Determine the [x, y] coordinate at the center of the cell enclosing the given text.  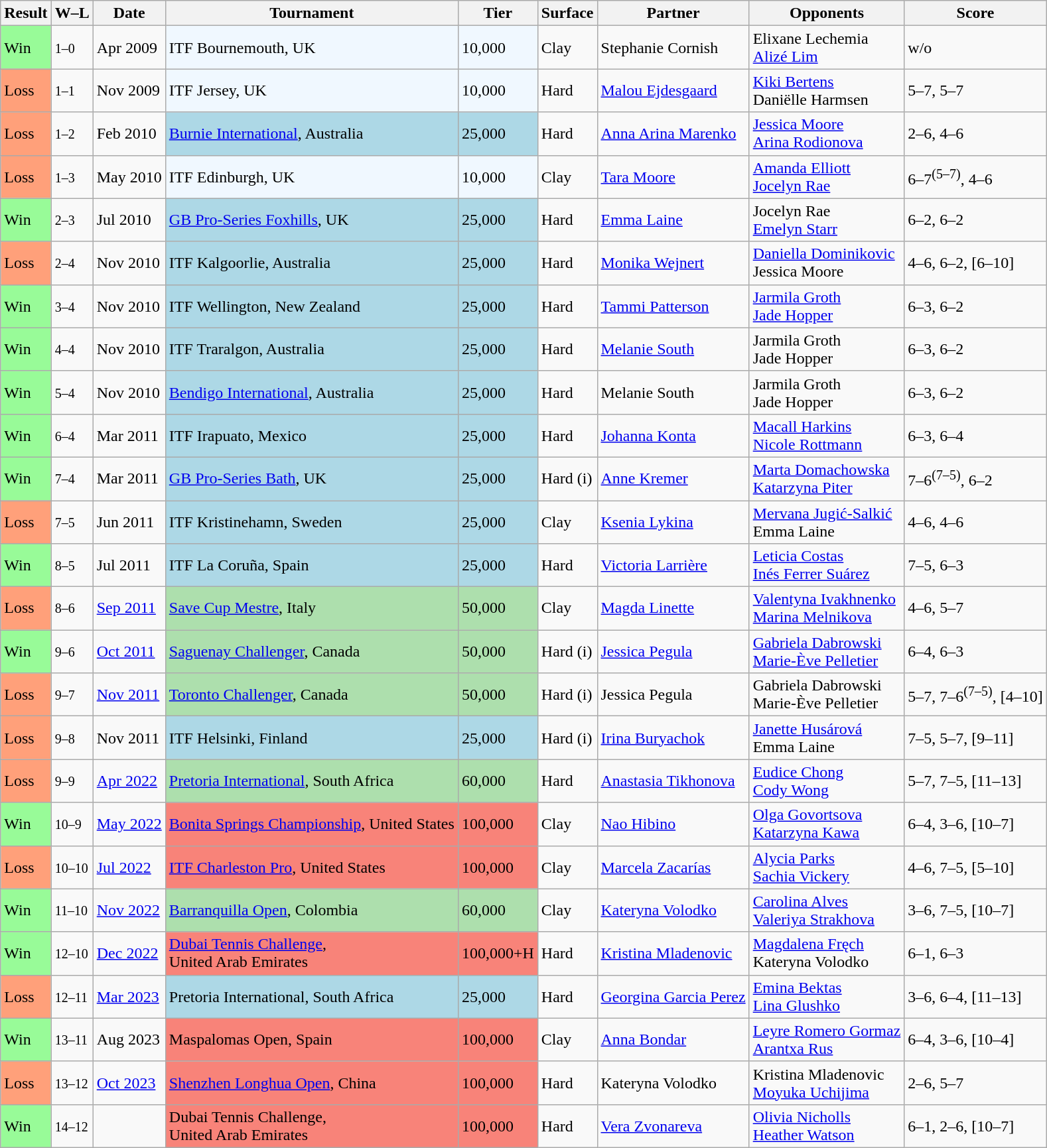
Jul 2022 [129, 867]
Olivia Nicholls Heather Watson [827, 1126]
Victoria Larrière [673, 565]
ITF Edinburgh, UK [312, 176]
Aug 2023 [129, 1040]
Olga Govortsova Katarzyna Kawa [827, 824]
Ksenia Lykina [673, 521]
Leyre Romero Gormaz Arantxa Rus [827, 1040]
Janette Husárová Emma Laine [827, 737]
8–6 [72, 609]
Dec 2022 [129, 954]
Stephanie Cornish [673, 48]
5–4 [72, 393]
11–10 [72, 910]
Mar 2023 [129, 996]
Apr 2009 [129, 48]
Georgina Garcia Perez [673, 996]
Save Cup Mestre, Italy [312, 609]
6–4, 3–6, [10–7] [975, 824]
Score [975, 13]
Toronto Challenger, Canada [312, 695]
9–8 [72, 737]
Bonita Springs Championship, United States [312, 824]
1–2 [72, 134]
Oct 2011 [129, 651]
5–7, 7–6(7–5), [4–10] [975, 695]
4–4 [72, 349]
Marta Domachowska Katarzyna Piter [827, 479]
w/o [975, 48]
9–7 [72, 695]
Kiki Bertens Daniëlle Harmsen [827, 90]
Elixane Lechemia Alizé Lim [827, 48]
2–6, 4–6 [975, 134]
Kristina Mladenovic [673, 954]
Opponents [827, 13]
ITF Charleston Pro, United States [312, 867]
Alycia Parks Sachia Vickery [827, 867]
Jun 2011 [129, 521]
ITF La Coruña, Spain [312, 565]
ITF Kristinehamn, Sweden [312, 521]
7–5, 5–7, [9–11] [975, 737]
5–7, 5–7 [975, 90]
Partner [673, 13]
Emina Bektas Lina Glushko [827, 996]
10–9 [72, 824]
3–6, 7–5, [10–7] [975, 910]
Monika Wejnert [673, 263]
Tara Moore [673, 176]
Eudice Chong Cody Wong [827, 781]
Nao Hibino [673, 824]
Date [129, 13]
Barranquilla Open, Colombia [312, 910]
Jessica Moore Arina Rodionova [827, 134]
GB Pro-Series Bath, UK [312, 479]
ITF Helsinki, Finland [312, 737]
Kristina Mladenovic Moyuka Uchijima [827, 1082]
6–4, 6–3 [975, 651]
Tier [498, 13]
Anastasia Tikhonova [673, 781]
Oct 2023 [129, 1082]
Anne Kremer [673, 479]
Shenzhen Longhua Open, China [312, 1082]
Marcela Zacarías [673, 867]
ITF Traralgon, Australia [312, 349]
May 2022 [129, 824]
4–6, 6–2, [6–10] [975, 263]
Jul 2010 [129, 220]
6–1, 2–6, [10–7] [975, 1126]
1–3 [72, 176]
Anna Arina Marenko [673, 134]
2–6, 5–7 [975, 1082]
W–L [72, 13]
Macall Harkins Nicole Rottmann [827, 435]
5–7, 7–5, [11–13] [975, 781]
6–4, 3–6, [10–4] [975, 1040]
Malou Ejdesgaard [673, 90]
GB Pro-Series Foxhills, UK [312, 220]
13–12 [72, 1082]
1–0 [72, 48]
Anna Bondar [673, 1040]
Nov 2009 [129, 90]
7–4 [72, 479]
Vera Zvonareva [673, 1126]
6–2, 6–2 [975, 220]
9–6 [72, 651]
May 2010 [129, 176]
6–1, 6–3 [975, 954]
Tournament [312, 13]
Magdalena Fręch Kateryna Volodko [827, 954]
ITF Jersey, UK [312, 90]
7–5 [72, 521]
Jul 2011 [129, 565]
Irina Buryachok [673, 737]
Tammi Patterson [673, 306]
Carolina Alves Valeriya Strakhova [827, 910]
12–11 [72, 996]
Result [26, 13]
Nov 2022 [129, 910]
Amanda Elliott Jocelyn Rae [827, 176]
ITF Wellington, New Zealand [312, 306]
12–10 [72, 954]
6–7(5–7), 4–6 [975, 176]
4–6, 7–5, [5–10] [975, 867]
Feb 2010 [129, 134]
2–3 [72, 220]
6–3, 6–4 [975, 435]
Saguenay Challenger, Canada [312, 651]
Magda Linette [673, 609]
Emma Laine [673, 220]
10–10 [72, 867]
8–5 [72, 565]
Apr 2022 [129, 781]
7–5, 6–3 [975, 565]
Mervana Jugić-Salkić Emma Laine [827, 521]
Sep 2011 [129, 609]
9–9 [72, 781]
7–6(7–5), 6–2 [975, 479]
4–6, 5–7 [975, 609]
13–11 [72, 1040]
100,000+H [498, 954]
Daniella Dominikovic Jessica Moore [827, 263]
3–6, 6–4, [11–13] [975, 996]
2–4 [72, 263]
4–6, 4–6 [975, 521]
14–12 [72, 1126]
Valentyna Ivakhnenko Marina Melnikova [827, 609]
Maspalomas Open, Spain [312, 1040]
6–4 [72, 435]
Leticia Costas Inés Ferrer Suárez [827, 565]
Bendigo International, Australia [312, 393]
ITF Kalgoorlie, Australia [312, 263]
Jocelyn Rae Emelyn Starr [827, 220]
ITF Bournemouth, UK [312, 48]
1–1 [72, 90]
Surface [567, 13]
Burnie International, Australia [312, 134]
Johanna Konta [673, 435]
ITF Irapuato, Mexico [312, 435]
3–4 [72, 306]
